Scan for the cell matching the given text and deliver its (X, Y) coordinate at center. 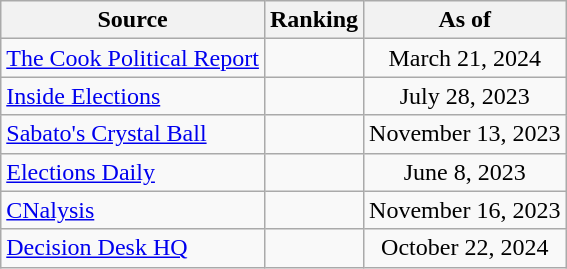
Elections Daily (133, 172)
Sabato's Crystal Ball (133, 134)
November 16, 2023 (465, 210)
June 8, 2023 (465, 172)
Decision Desk HQ (133, 248)
CNalysis (133, 210)
November 13, 2023 (465, 134)
March 21, 2024 (465, 58)
As of (465, 20)
Inside Elections (133, 96)
The Cook Political Report (133, 58)
July 28, 2023 (465, 96)
October 22, 2024 (465, 248)
Ranking (314, 20)
Source (133, 20)
